Return the (X, Y) coordinate for the center point of the cell that contains the specified text.  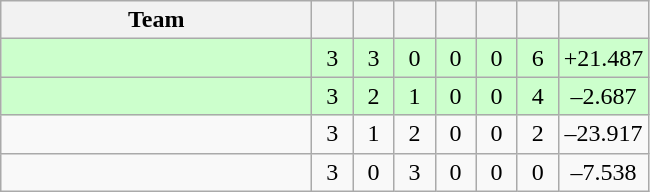
–7.538 (604, 172)
+21.487 (604, 58)
6 (538, 58)
Team (156, 20)
–23.917 (604, 134)
–2.687 (604, 96)
4 (538, 96)
